For the text-containing cell, return its midpoint in [x, y] coordinate format. 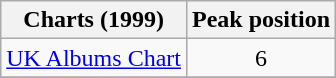
Peak position [260, 20]
6 [260, 58]
Charts (1999) [94, 20]
UK Albums Chart [94, 58]
